Find where the given text appears and provide that cell's center as [x, y] coordinate. 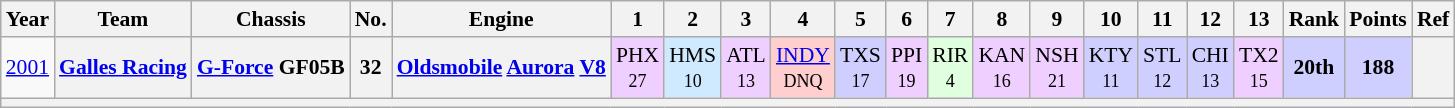
8 [1002, 19]
Points [1378, 19]
9 [1056, 19]
4 [803, 19]
NSH21 [1056, 68]
KAN16 [1002, 68]
7 [950, 19]
11 [1162, 19]
Ref [1433, 19]
Rank [1314, 19]
KTY11 [1111, 68]
Year [28, 19]
Team [123, 19]
13 [1259, 19]
INDYDNQ [803, 68]
No. [371, 19]
STL12 [1162, 68]
Galles Racing [123, 68]
Engine [502, 19]
TX215 [1259, 68]
1 [638, 19]
2001 [28, 68]
10 [1111, 19]
TXS17 [860, 68]
Chassis [271, 19]
Oldsmobile Aurora V8 [502, 68]
PPI19 [906, 68]
2 [692, 19]
5 [860, 19]
HMS10 [692, 68]
20th [1314, 68]
PHX27 [638, 68]
32 [371, 68]
CHI13 [1210, 68]
3 [746, 19]
12 [1210, 19]
G-Force GF05B [271, 68]
ATL13 [746, 68]
RIR4 [950, 68]
6 [906, 19]
188 [1378, 68]
